Pinpoint the cell where the given text exists, returning its (X, Y) midpoint coordinate. 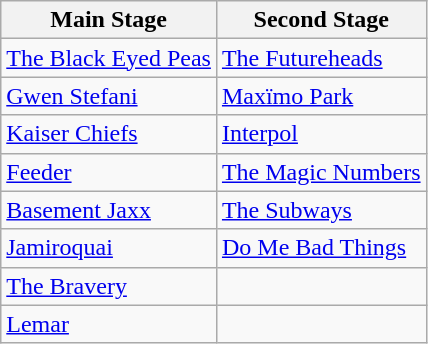
Feeder (109, 172)
Do Me Bad Things (321, 248)
The Subways (321, 210)
Lemar (109, 324)
Basement Jaxx (109, 210)
Gwen Stefani (109, 96)
Jamiroquai (109, 248)
Main Stage (109, 20)
Kaiser Chiefs (109, 134)
The Magic Numbers (321, 172)
Maxïmo Park (321, 96)
Interpol (321, 134)
Second Stage (321, 20)
The Black Eyed Peas (109, 58)
The Bravery (109, 286)
The Futureheads (321, 58)
